Output the [X, Y] coordinate of the center of the cell containing the given text.  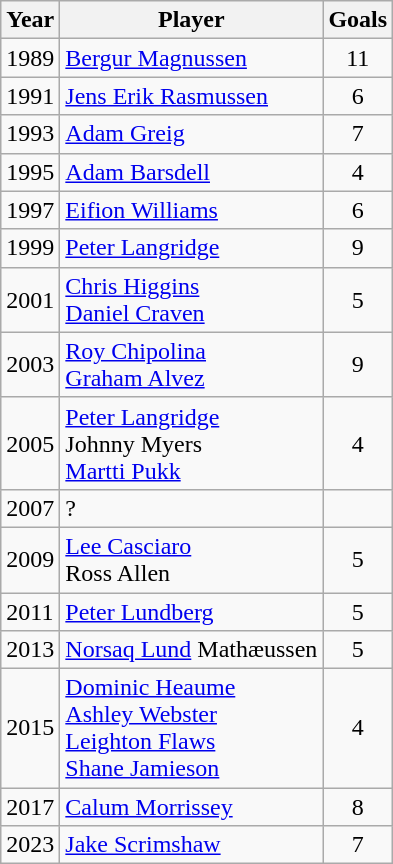
1997 [30, 210]
2015 [30, 728]
1993 [30, 134]
Norsaq Lund Mathæussen [192, 650]
Chris Higgins Daniel Craven [192, 300]
Year [30, 20]
2011 [30, 611]
2003 [30, 364]
1995 [30, 172]
2023 [30, 845]
Roy Chipolina Graham Alvez [192, 364]
Bergur Magnussen [192, 58]
Adam Barsdell [192, 172]
Lee Casciaro Ross Allen [192, 560]
1999 [30, 248]
Dominic Heaume Ashley Webster Leighton Flaws Shane Jamieson [192, 728]
Jake Scrimshaw [192, 845]
Calum Morrissey [192, 807]
2005 [30, 443]
Peter Langridge [192, 248]
8 [358, 807]
Goals [358, 20]
? [192, 508]
2017 [30, 807]
1989 [30, 58]
Peter Langridge Johnny Myers Martti Pukk [192, 443]
Player [192, 20]
1991 [30, 96]
Jens Erik Rasmussen [192, 96]
Peter Lundberg [192, 611]
Eifion Williams [192, 210]
2013 [30, 650]
2009 [30, 560]
2007 [30, 508]
Adam Greig [192, 134]
11 [358, 58]
2001 [30, 300]
